Find where the given text appears and provide that cell's center as (X, Y) coordinate. 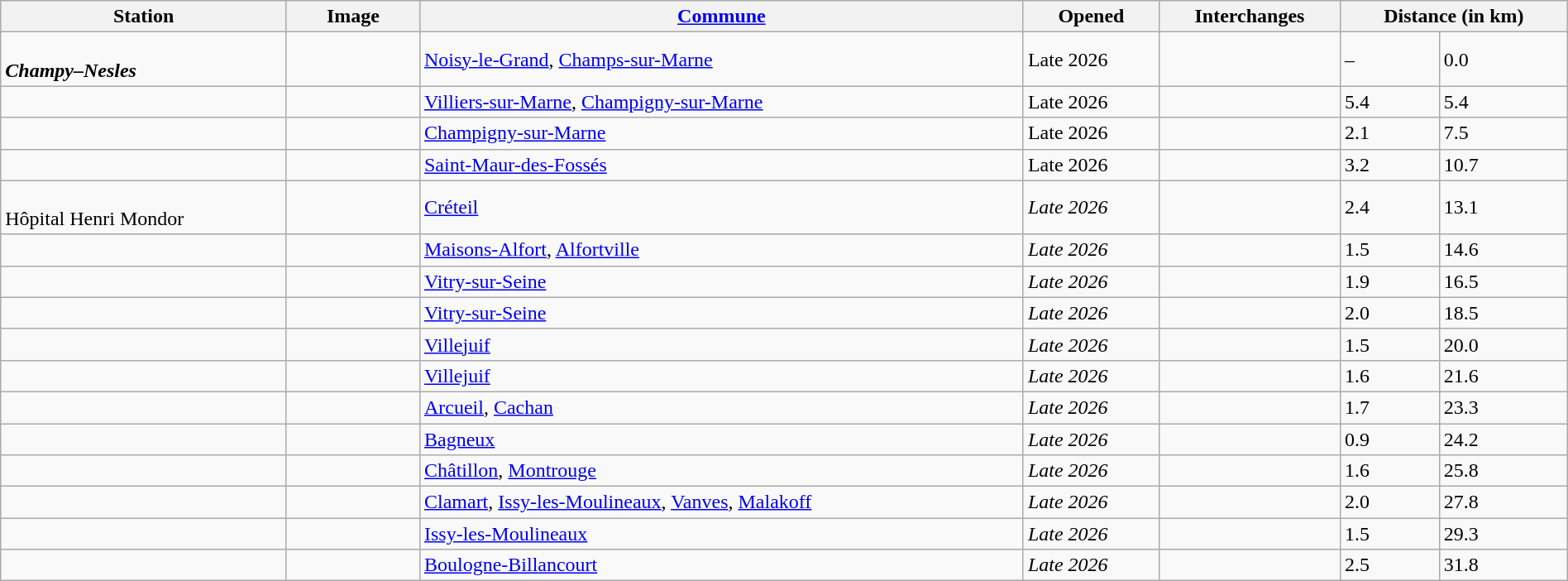
Commune (721, 17)
Champy–Nesles (144, 60)
29.3 (1503, 534)
Champigny-sur-Marne (721, 133)
2.5 (1390, 565)
14.6 (1503, 250)
1.7 (1390, 407)
Opened (1091, 17)
13.1 (1503, 207)
24.2 (1503, 439)
Créteil (721, 207)
23.3 (1503, 407)
2.1 (1390, 133)
Saint-Maur-des-Fossés (721, 165)
Image (352, 17)
Villiers-sur-Marne, Champigny-sur-Marne (721, 102)
0.0 (1503, 60)
27.8 (1503, 502)
Station (144, 17)
Noisy-le-Grand, Champs-sur-Marne (721, 60)
Arcueil, Cachan (721, 407)
Maisons-Alfort, Alfortville (721, 250)
Boulogne-Billancourt (721, 565)
20.0 (1503, 344)
– (1390, 60)
31.8 (1503, 565)
16.5 (1503, 281)
18.5 (1503, 313)
Issy-les-Moulineaux (721, 534)
25.8 (1503, 471)
Distance (in km) (1454, 17)
Hôpital Henri Mondor (144, 207)
0.9 (1390, 439)
Bagneux (721, 439)
7.5 (1503, 133)
2.4 (1390, 207)
3.2 (1390, 165)
10.7 (1503, 165)
Clamart, Issy-les-Moulineaux, Vanves, Malakoff (721, 502)
1.9 (1390, 281)
21.6 (1503, 376)
Interchanges (1249, 17)
Châtillon, Montrouge (721, 471)
